Output the [X, Y] coordinate of the center of the cell containing the given text.  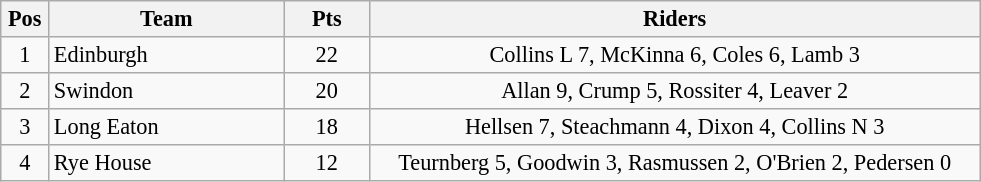
22 [326, 55]
3 [25, 126]
Allan 9, Crump 5, Rossiter 4, Leaver 2 [674, 90]
Pts [326, 19]
4 [25, 162]
Long Eaton [166, 126]
2 [25, 90]
20 [326, 90]
Rye House [166, 162]
Team [166, 19]
1 [25, 55]
Swindon [166, 90]
Riders [674, 19]
18 [326, 126]
Teurnberg 5, Goodwin 3, Rasmussen 2, O'Brien 2, Pedersen 0 [674, 162]
Hellsen 7, Steachmann 4, Dixon 4, Collins N 3 [674, 126]
Edinburgh [166, 55]
Collins L 7, McKinna 6, Coles 6, Lamb 3 [674, 55]
Pos [25, 19]
12 [326, 162]
